Extract the [x, y] coordinate from the center of the cell holding the provided text.  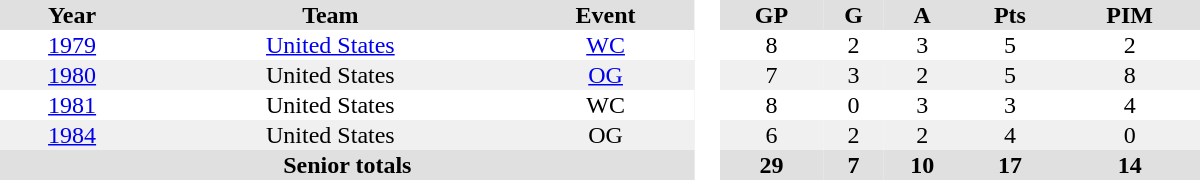
14 [1130, 165]
GP [772, 15]
6 [772, 135]
Year [72, 15]
G [854, 15]
1980 [72, 75]
PIM [1130, 15]
A [922, 15]
29 [772, 165]
1981 [72, 105]
17 [1010, 165]
Event [606, 15]
Pts [1010, 15]
Senior totals [348, 165]
10 [922, 165]
1984 [72, 135]
1979 [72, 45]
Team [330, 15]
